Extract the (x, y) coordinate from the center of the cell holding the provided text.  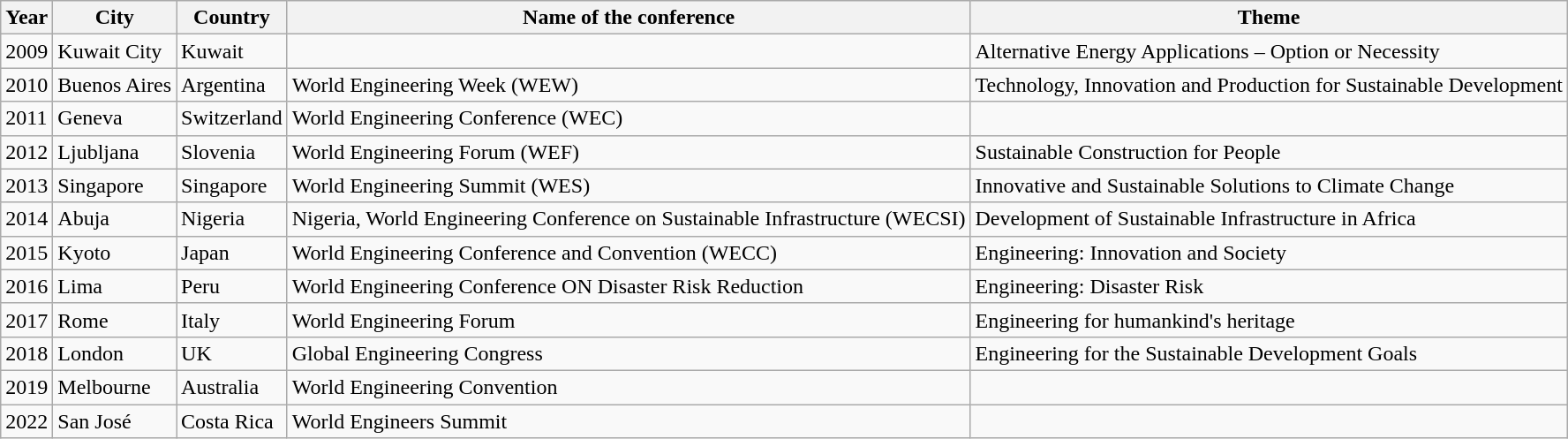
Kuwait (232, 51)
Slovenia (232, 152)
2016 (26, 286)
Rome (115, 320)
2013 (26, 185)
Country (232, 18)
World Engineering Conference (WEC) (629, 118)
2010 (26, 85)
Kyoto (115, 253)
City (115, 18)
World Engineering Forum (WEF) (629, 152)
Global Engineering Congress (629, 353)
Engineering: Disaster Risk (1269, 286)
Japan (232, 253)
World Engineering Forum (629, 320)
Switzerland (232, 118)
Lima (115, 286)
2017 (26, 320)
2018 (26, 353)
2011 (26, 118)
Engineering: Innovation and Society (1269, 253)
2012 (26, 152)
UK (232, 353)
Engineering for humankind's heritage (1269, 320)
Abuja (115, 219)
Geneva (115, 118)
San José (115, 421)
World Engineering Convention (629, 387)
Theme (1269, 18)
Alternative Energy Applications – Option or Necessity (1269, 51)
Buenos Aires (115, 85)
Sustainable Construction for People (1269, 152)
Peru (232, 286)
Ljubljana (115, 152)
Engineering for the Sustainable Development Goals (1269, 353)
Year (26, 18)
World Engineering Week (WEW) (629, 85)
Australia (232, 387)
Nigeria, World Engineering Conference on Sustainable Infrastructure (WECSI) (629, 219)
Costa Rica (232, 421)
2014 (26, 219)
Melbourne (115, 387)
London (115, 353)
2009 (26, 51)
Technology, Innovation and Production for Sustainable Development (1269, 85)
World Engineering Summit (WES) (629, 185)
Development of Sustainable Infrastructure in Africa (1269, 219)
2015 (26, 253)
World Engineering Conference and Convention (WECC) (629, 253)
2022 (26, 421)
Italy (232, 320)
Kuwait City (115, 51)
2019 (26, 387)
Name of the conference (629, 18)
Innovative and Sustainable Solutions to Climate Change (1269, 185)
World Engineers Summit (629, 421)
World Engineering Conference ON Disaster Risk Reduction (629, 286)
Argentina (232, 85)
Nigeria (232, 219)
